For the text-containing cell, return its midpoint in (X, Y) coordinate format. 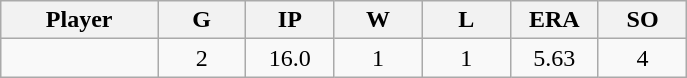
4 (642, 58)
L (466, 20)
2 (202, 58)
G (202, 20)
W (378, 20)
16.0 (290, 58)
ERA (554, 20)
5.63 (554, 58)
IP (290, 20)
SO (642, 20)
Player (80, 20)
